Scan for the cell matching the given text and deliver its [x, y] coordinate at center. 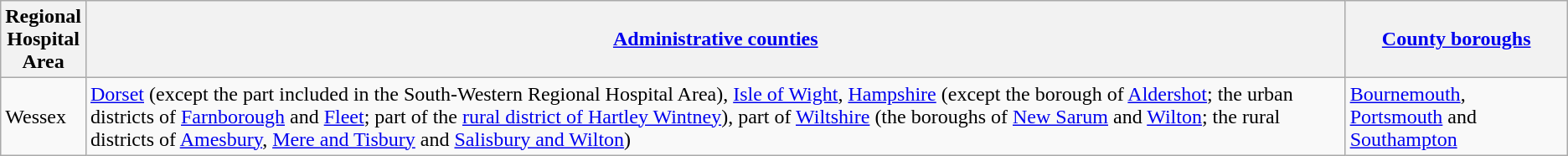
Bournemouth, Portsmouth and Southampton [1456, 117]
Regional Hospital Area [44, 39]
County boroughs [1456, 39]
Wessex [44, 117]
Administrative counties [715, 39]
